Output the (x, y) coordinate of the center of the cell containing the given text.  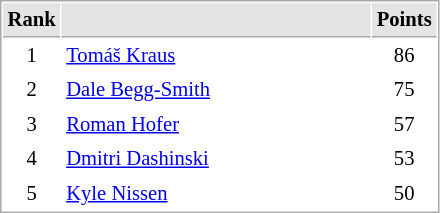
Roman Hofer (216, 124)
2 (32, 90)
57 (404, 124)
Rank (32, 20)
86 (404, 56)
53 (404, 158)
1 (32, 56)
4 (32, 158)
50 (404, 194)
Dmitri Dashinski (216, 158)
Points (404, 20)
3 (32, 124)
75 (404, 90)
Dale Begg-Smith (216, 90)
5 (32, 194)
Kyle Nissen (216, 194)
Tomáš Kraus (216, 56)
